Determine the [X, Y] coordinate at the center of the cell enclosing the given text.  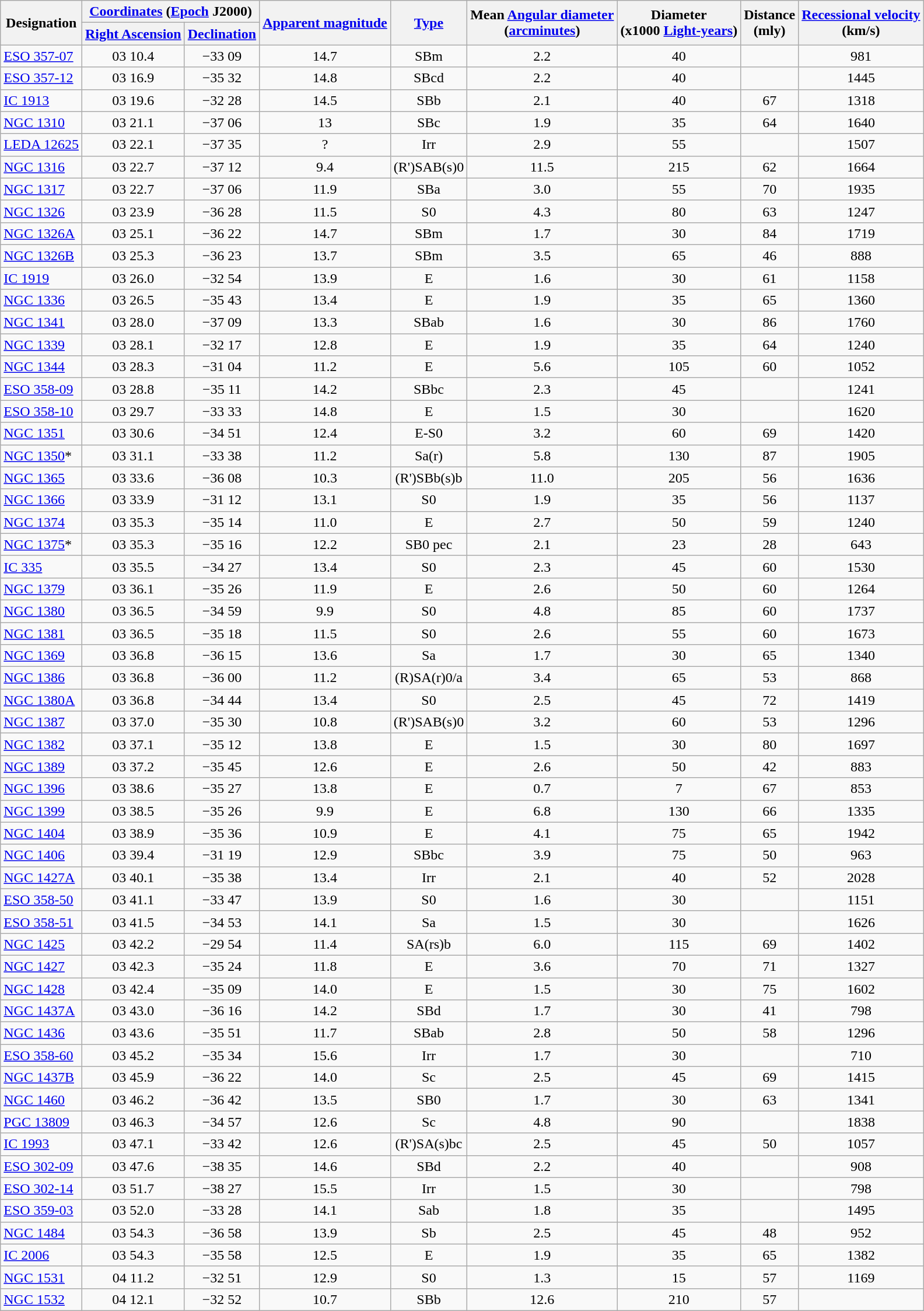
Right Ascension [133, 34]
Mean Angular diameter(arcminutes) [542, 23]
03 33.9 [133, 500]
NGC 1316 [41, 167]
NGC 1379 [41, 589]
−35 11 [222, 389]
03 28.0 [133, 323]
−35 38 [222, 878]
−32 51 [222, 1277]
SBcd [428, 78]
−35 09 [222, 989]
14.5 [325, 100]
(R)SA(r)0/a [428, 678]
ESO 359-03 [41, 1211]
−35 30 [222, 722]
−35 51 [222, 1033]
03 42.4 [133, 989]
03 25.1 [133, 233]
58 [770, 1033]
42 [770, 767]
62 [770, 167]
NGC 1396 [41, 789]
NGC 1389 [41, 767]
1318 [861, 100]
−35 14 [222, 522]
−31 12 [222, 500]
1137 [861, 500]
03 51.7 [133, 1188]
10.3 [325, 478]
1340 [861, 656]
−34 51 [222, 433]
03 52.0 [133, 1211]
Sa(r) [428, 456]
−32 17 [222, 345]
868 [861, 678]
10.9 [325, 833]
5.8 [542, 456]
NGC 1366 [41, 500]
0.7 [542, 789]
03 21.1 [133, 123]
1420 [861, 433]
28 [770, 544]
3.4 [542, 678]
−35 34 [222, 1055]
NGC 1326 [41, 211]
−34 57 [222, 1122]
48 [770, 1233]
LEDA 12625 [41, 145]
1.8 [542, 1211]
03 38.9 [133, 833]
NGC 1425 [41, 944]
115 [679, 944]
−35 45 [222, 767]
1495 [861, 1211]
Distance(mly) [770, 23]
03 47.1 [133, 1144]
Sb [428, 1233]
13.6 [325, 656]
−35 24 [222, 966]
NGC 1336 [41, 300]
03 36.1 [133, 589]
981 [861, 56]
3.9 [542, 855]
NGC 1326B [41, 256]
03 45.2 [133, 1055]
NGC 1531 [41, 1277]
03 38.5 [133, 811]
1905 [861, 456]
03 25.3 [133, 256]
NGC 1375* [41, 544]
NGC 1428 [41, 989]
1158 [861, 278]
90 [679, 1122]
NGC 1351 [41, 433]
46 [770, 256]
Sab [428, 1211]
NGC 1374 [41, 522]
1169 [861, 1277]
03 30.6 [133, 433]
IC 2006 [41, 1255]
13.5 [325, 1100]
6.8 [542, 811]
NGC 1387 [41, 722]
03 37.1 [133, 744]
−33 28 [222, 1211]
1402 [861, 944]
? [325, 145]
−36 16 [222, 1011]
NGC 1369 [41, 656]
03 28.8 [133, 389]
NGC 1380 [41, 611]
NGC 1310 [41, 123]
IC 1919 [41, 278]
2.8 [542, 1033]
1664 [861, 167]
ESO 358-09 [41, 389]
NGC 1406 [41, 855]
NGC 1350* [41, 456]
52 [770, 878]
9.4 [325, 167]
2028 [861, 878]
85 [679, 611]
03 37.2 [133, 767]
−35 58 [222, 1255]
ESO 357-07 [41, 56]
4.1 [542, 833]
−29 54 [222, 944]
−35 18 [222, 633]
−35 32 [222, 78]
−32 28 [222, 100]
1697 [861, 744]
Declination [222, 34]
SB0 [428, 1100]
−36 23 [222, 256]
03 42.3 [133, 966]
1935 [861, 189]
2.9 [542, 145]
1942 [861, 833]
NGC 1317 [41, 189]
1382 [861, 1255]
2.7 [542, 522]
NGC 1532 [41, 1299]
IC 1913 [41, 100]
−31 04 [222, 367]
1419 [861, 700]
1673 [861, 633]
NGC 1381 [41, 633]
41 [770, 1011]
03 33.6 [133, 478]
10.8 [325, 722]
105 [679, 367]
1530 [861, 567]
908 [861, 1166]
Apparent magnitude [325, 23]
NGC 1436 [41, 1033]
Diameter(x1000 Light-years) [679, 23]
13.7 [325, 256]
03 19.6 [133, 100]
03 41.5 [133, 922]
−34 59 [222, 611]
03 16.9 [133, 78]
−37 09 [222, 323]
−35 16 [222, 544]
IC 1993 [41, 1144]
03 37.0 [133, 722]
1241 [861, 389]
NGC 1382 [41, 744]
1838 [861, 1122]
03 45.9 [133, 1078]
−32 52 [222, 1299]
205 [679, 478]
1264 [861, 589]
61 [770, 278]
−33 09 [222, 56]
−33 42 [222, 1144]
(R')SBb(s)b [428, 478]
ESO 358-60 [41, 1055]
3.0 [542, 189]
1626 [861, 922]
NGC 1386 [41, 678]
−33 33 [222, 411]
−34 44 [222, 700]
−36 42 [222, 1100]
ESO 302-09 [41, 1166]
−38 35 [222, 1166]
11.7 [325, 1033]
NGC 1339 [41, 345]
210 [679, 1299]
−36 08 [222, 478]
888 [861, 256]
14.6 [325, 1166]
12.5 [325, 1255]
1620 [861, 411]
03 28.3 [133, 367]
03 40.1 [133, 878]
72 [770, 700]
86 [770, 323]
71 [770, 966]
ESO 358-51 [41, 922]
−35 36 [222, 833]
−36 00 [222, 678]
NGC 1460 [41, 1100]
NGC 1427 [41, 966]
−34 53 [222, 922]
E-S0 [428, 433]
1737 [861, 611]
−33 47 [222, 900]
643 [861, 544]
Recessional velocity(km/s) [861, 23]
1719 [861, 233]
1760 [861, 323]
ESO 358-10 [41, 411]
SB0 pec [428, 544]
03 39.4 [133, 855]
ESO 357-12 [41, 78]
03 46.2 [133, 1100]
03 35.5 [133, 567]
−36 28 [222, 211]
−35 43 [222, 300]
−37 35 [222, 145]
PGC 13809 [41, 1122]
15 [679, 1277]
−37 12 [222, 167]
−35 27 [222, 789]
−36 15 [222, 656]
NGC 1427A [41, 878]
10.7 [325, 1299]
1057 [861, 1144]
NGC 1437A [41, 1011]
15.5 [325, 1188]
04 11.2 [133, 1277]
13.1 [325, 500]
SA(rs)b [428, 944]
−34 27 [222, 567]
Coordinates (Epoch J2000) [170, 12]
1327 [861, 966]
1415 [861, 1078]
NGC 1484 [41, 1233]
84 [770, 233]
03 43.0 [133, 1011]
03 28.1 [133, 345]
853 [861, 789]
(R')SA(s)bc [428, 1144]
1445 [861, 78]
03 31.1 [133, 456]
215 [679, 167]
952 [861, 1233]
66 [770, 811]
4.3 [542, 211]
1.3 [542, 1277]
−32 54 [222, 278]
03 22.1 [133, 145]
12.8 [325, 345]
23 [679, 544]
NGC 1380A [41, 700]
1640 [861, 123]
ESO 302-14 [41, 1188]
11.8 [325, 966]
3.5 [542, 256]
1507 [861, 145]
SBa [428, 189]
1341 [861, 1100]
−38 27 [222, 1188]
NGC 1365 [41, 478]
ESO 358-50 [41, 900]
−36 58 [222, 1233]
−35 12 [222, 744]
NGC 1344 [41, 367]
NGC 1326A [41, 233]
12.4 [325, 433]
03 41.1 [133, 900]
03 29.7 [133, 411]
03 26.0 [133, 278]
87 [770, 456]
1247 [861, 211]
03 46.3 [133, 1122]
IC 335 [41, 567]
710 [861, 1055]
5.6 [542, 367]
12.2 [325, 544]
1151 [861, 900]
3.6 [542, 966]
883 [861, 767]
963 [861, 855]
1636 [861, 478]
NGC 1341 [41, 323]
03 26.5 [133, 300]
13 [325, 123]
11.4 [325, 944]
1052 [861, 367]
7 [679, 789]
03 38.6 [133, 789]
NGC 1404 [41, 833]
59 [770, 522]
NGC 1437B [41, 1078]
−33 38 [222, 456]
1335 [861, 811]
04 12.1 [133, 1299]
15.6 [325, 1055]
13.3 [325, 323]
6.0 [542, 944]
−31 19 [222, 855]
03 23.9 [133, 211]
03 47.6 [133, 1166]
03 10.4 [133, 56]
1602 [861, 989]
Type [428, 23]
1360 [861, 300]
03 43.6 [133, 1033]
Designation [41, 23]
03 42.2 [133, 944]
SBc [428, 123]
NGC 1399 [41, 811]
